Output the [X, Y] coordinate of the center of the cell containing the given text.  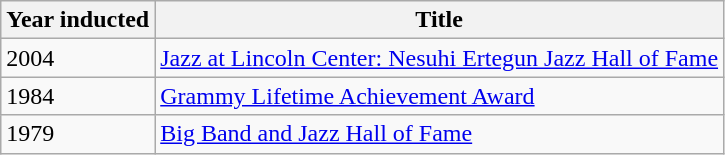
2004 [78, 58]
Year inducted [78, 20]
Big Band and Jazz Hall of Fame [440, 134]
1979 [78, 134]
Grammy Lifetime Achievement Award [440, 96]
Jazz at Lincoln Center: Nesuhi Ertegun Jazz Hall of Fame [440, 58]
1984 [78, 96]
Title [440, 20]
